Determine the (x, y) coordinate at the center of the cell enclosing the given text.  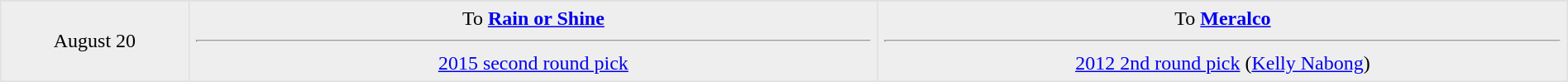
To Meralco2012 2nd round pick (Kelly Nabong) (1223, 41)
To Rain or Shine2015 second round pick (533, 41)
August 20 (94, 41)
